From the cell containing the given text, extract its center point as (X, Y) coordinate. 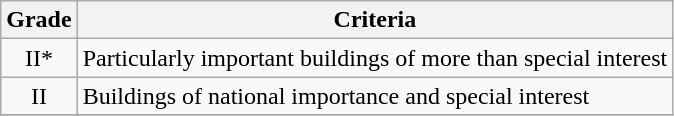
II* (39, 58)
II (39, 96)
Buildings of national importance and special interest (375, 96)
Grade (39, 20)
Particularly important buildings of more than special interest (375, 58)
Criteria (375, 20)
